From the cell containing the given text, extract its center point as [x, y] coordinate. 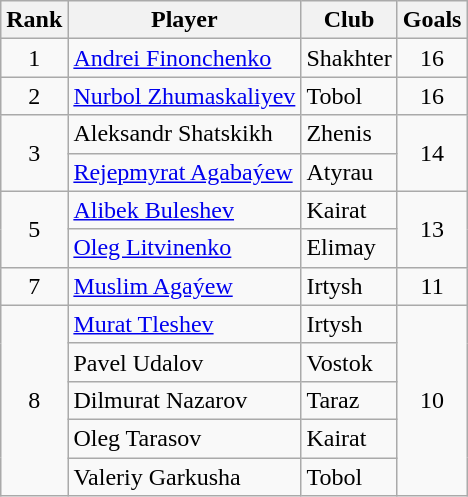
Player [184, 20]
Pavel Udalov [184, 362]
Murat Tleshev [184, 324]
Muslim Agaýew [184, 286]
Elimay [349, 248]
Oleg Tarasov [184, 438]
2 [34, 96]
Shakhter [349, 58]
7 [34, 286]
Rank [34, 20]
Aleksandr Shatskikh [184, 134]
Rejepmyrat Agabaýew [184, 172]
Andrei Finonchenko [184, 58]
Oleg Litvinenko [184, 248]
Club [349, 20]
11 [432, 286]
14 [432, 153]
Alibek Buleshev [184, 210]
Valeriy Garkusha [184, 477]
Zhenis [349, 134]
13 [432, 229]
Nurbol Zhumaskaliyev [184, 96]
Taraz [349, 400]
Vostok [349, 362]
5 [34, 229]
Dilmurat Nazarov [184, 400]
Atyrau [349, 172]
Goals [432, 20]
8 [34, 400]
1 [34, 58]
3 [34, 153]
10 [432, 400]
